Identify which cell holds the provided text, then report its [x, y] central coordinate. 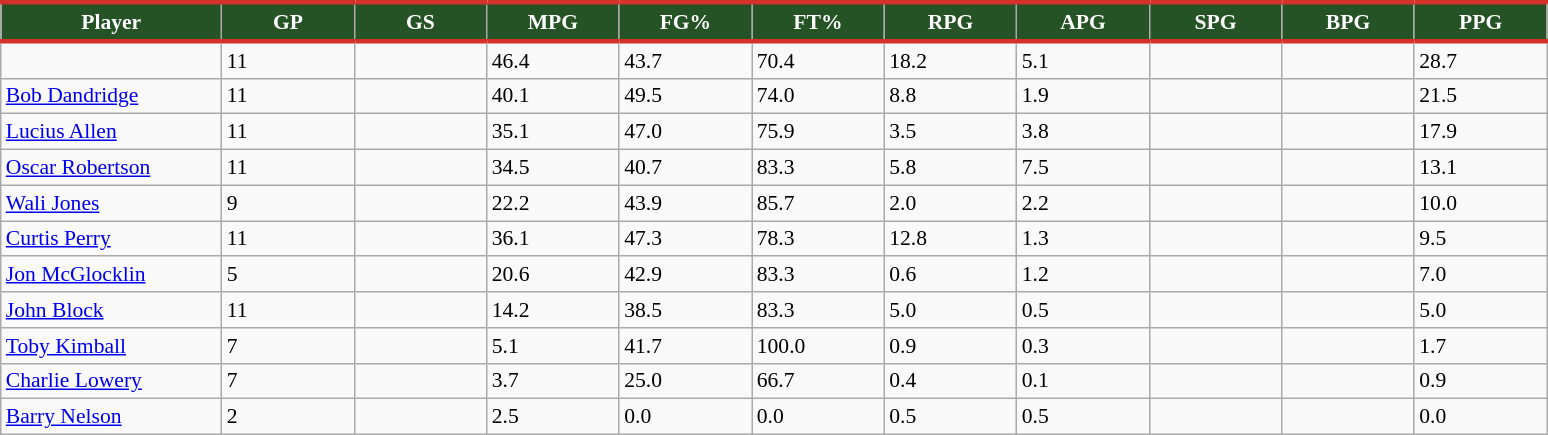
17.9 [1480, 132]
Bob Dandridge [112, 96]
Lucius Allen [112, 132]
Toby Kimball [112, 346]
1.2 [1084, 275]
FT% [818, 22]
3.7 [554, 381]
PPG [1480, 22]
41.7 [686, 346]
RPG [950, 22]
John Block [112, 310]
7.5 [1084, 168]
85.7 [818, 203]
66.7 [818, 381]
10.0 [1480, 203]
35.1 [554, 132]
28.7 [1480, 60]
34.5 [554, 168]
0.3 [1084, 346]
GP [288, 22]
Jon McGlocklin [112, 275]
3.8 [1084, 132]
46.4 [554, 60]
100.0 [818, 346]
Player [112, 22]
5.8 [950, 168]
0.6 [950, 275]
70.4 [818, 60]
43.9 [686, 203]
21.5 [1480, 96]
40.1 [554, 96]
Wali Jones [112, 203]
8.8 [950, 96]
47.0 [686, 132]
20.6 [554, 275]
0.4 [950, 381]
13.1 [1480, 168]
14.2 [554, 310]
25.0 [686, 381]
75.9 [818, 132]
5 [288, 275]
1.3 [1084, 239]
SPG [1216, 22]
40.7 [686, 168]
9.5 [1480, 239]
43.7 [686, 60]
2.0 [950, 203]
2.2 [1084, 203]
47.3 [686, 239]
MPG [554, 22]
9 [288, 203]
7.0 [1480, 275]
Curtis Perry [112, 239]
2 [288, 417]
FG% [686, 22]
42.9 [686, 275]
0.1 [1084, 381]
Charlie Lowery [112, 381]
18.2 [950, 60]
1.7 [1480, 346]
74.0 [818, 96]
22.2 [554, 203]
36.1 [554, 239]
1.9 [1084, 96]
12.8 [950, 239]
38.5 [686, 310]
BPG [1348, 22]
3.5 [950, 132]
78.3 [818, 239]
Barry Nelson [112, 417]
APG [1084, 22]
Oscar Robertson [112, 168]
2.5 [554, 417]
GS [420, 22]
49.5 [686, 96]
